Identify which cell holds the provided text, then report its (x, y) central coordinate. 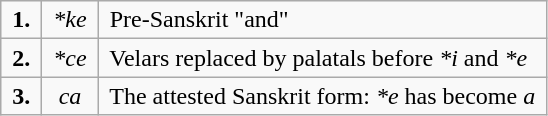
The attested Sanskrit form: *e has become a (322, 96)
1. (22, 20)
*ce (70, 58)
2. (22, 58)
Pre-Sanskrit "and" (322, 20)
*ke (70, 20)
Velars replaced by palatals before *i and *e (322, 58)
3. (22, 96)
ca (70, 96)
